Return [x, y] of the center of cell containing provided text 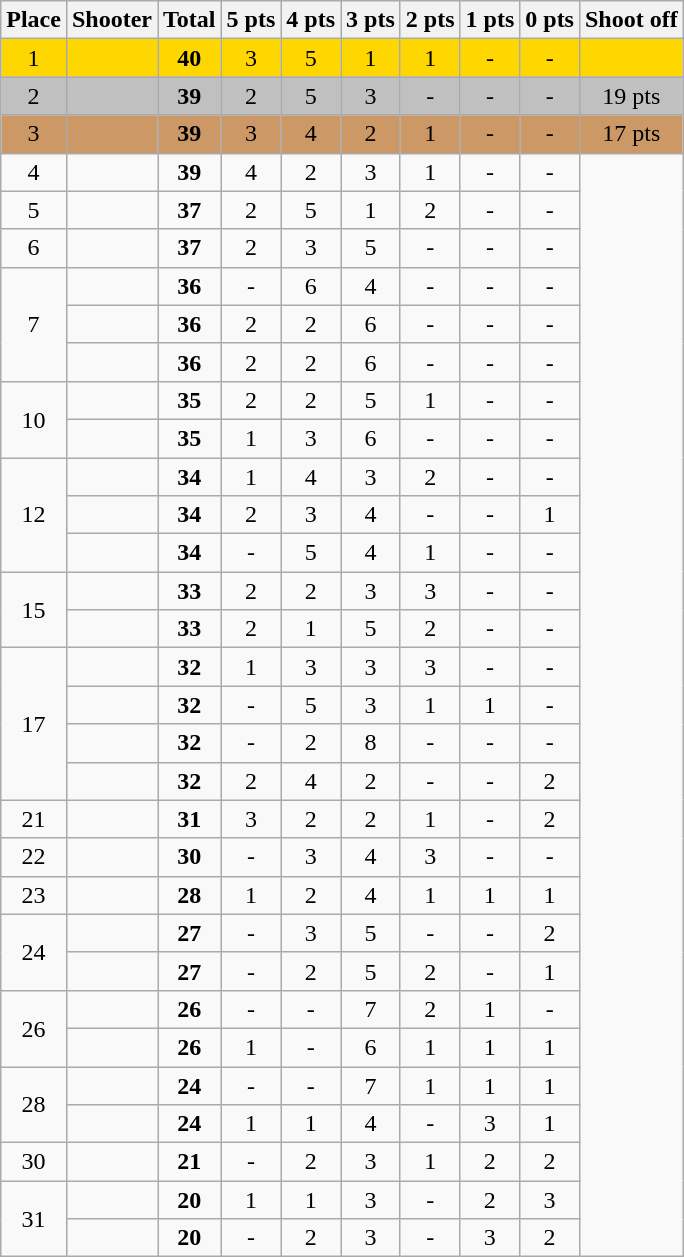
40 [190, 58]
17 [34, 724]
1 pts [490, 20]
3 pts [371, 20]
4 pts [311, 20]
Shooter [112, 20]
8 [371, 743]
22 [34, 857]
0 pts [550, 20]
Shoot off [631, 20]
15 [34, 610]
12 [34, 515]
5 pts [251, 20]
Place [34, 20]
10 [34, 419]
17 pts [631, 134]
Total [190, 20]
2 pts [430, 20]
19 pts [631, 96]
23 [34, 895]
